Provide the (X, Y) coordinate of the cell's center where the given text is located.  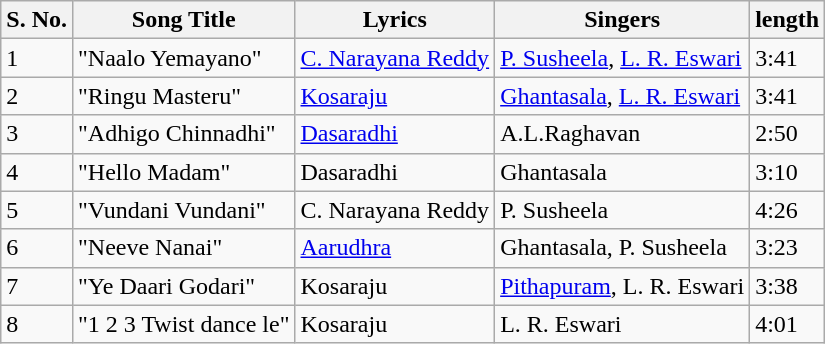
Ghantasala (622, 172)
7 (37, 286)
"Ringu Masteru" (183, 96)
"Ye Daari Godari" (183, 286)
"Adhigo Chinnadhi" (183, 134)
Ghantasala, L. R. Eswari (622, 96)
2:50 (788, 134)
8 (37, 324)
"Vundani Vundani" (183, 210)
S. No. (37, 20)
2 (37, 96)
P. Susheela (622, 210)
Lyrics (395, 20)
Song Title (183, 20)
length (788, 20)
4:26 (788, 210)
3:23 (788, 248)
6 (37, 248)
"Neeve Nanai" (183, 248)
"Naalo Yemayano" (183, 58)
"1 2 3 Twist dance le" (183, 324)
3 (37, 134)
3:10 (788, 172)
L. R. Eswari (622, 324)
P. Susheela, L. R. Eswari (622, 58)
5 (37, 210)
"Hello Madam" (183, 172)
A.L.Raghavan (622, 134)
4:01 (788, 324)
3:38 (788, 286)
Ghantasala, P. Susheela (622, 248)
1 (37, 58)
Pithapuram, L. R. Eswari (622, 286)
Aarudhra (395, 248)
4 (37, 172)
Singers (622, 20)
